Output the (x, y) coordinate of the center of the cell containing the given text.  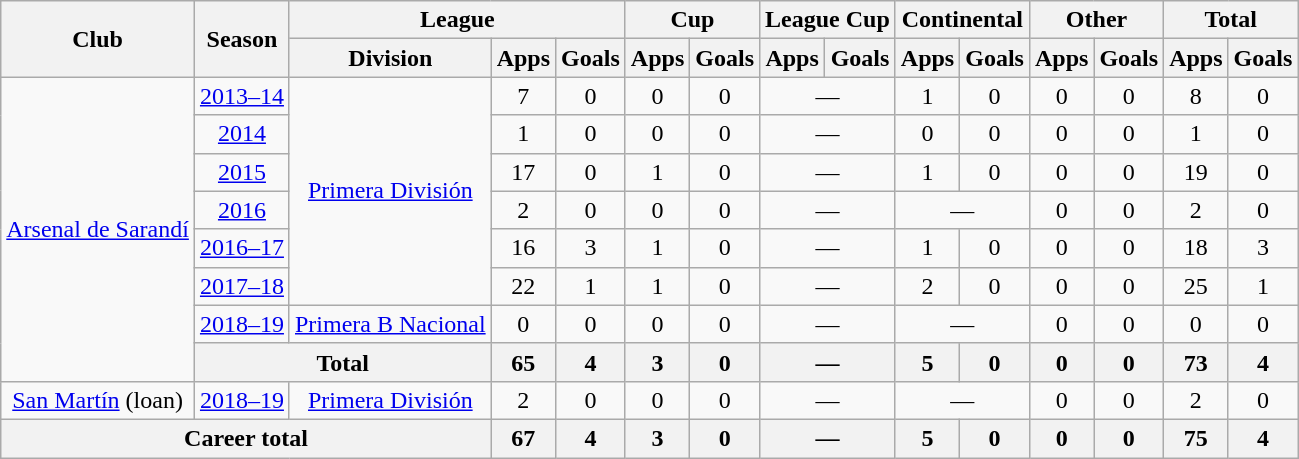
2015 (242, 172)
7 (523, 96)
Career total (246, 438)
19 (1196, 172)
2016 (242, 210)
2013–14 (242, 96)
Primera B Nacional (390, 324)
Continental (962, 20)
22 (523, 286)
67 (523, 438)
League (457, 20)
73 (1196, 362)
75 (1196, 438)
65 (523, 362)
25 (1196, 286)
2014 (242, 134)
Other (1096, 20)
League Cup (828, 20)
Cup (692, 20)
Club (98, 39)
Arsenal de Sarandí (98, 229)
2016–17 (242, 248)
2017–18 (242, 286)
18 (1196, 248)
17 (523, 172)
Division (390, 58)
8 (1196, 96)
Season (242, 39)
16 (523, 248)
San Martín (loan) (98, 400)
